Find where the given text appears and provide that cell's center as (X, Y) coordinate. 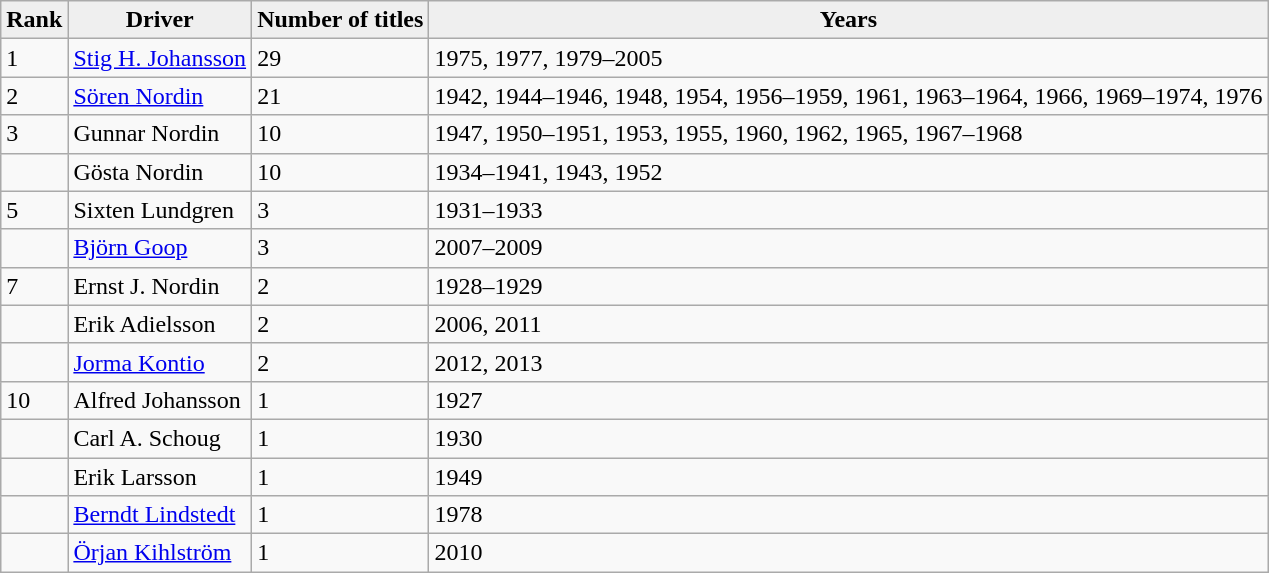
1942, 1944–1946, 1948, 1954, 1956–1959, 1961, 1963–1964, 1966, 1969–1974, 1976 (848, 96)
1930 (848, 438)
Ernst J. Nordin (160, 286)
Berndt Lindstedt (160, 515)
Alfred Johansson (160, 400)
2006, 2011 (848, 324)
1947, 1950–1951, 1953, 1955, 1960, 1962, 1965, 1967–1968 (848, 134)
1949 (848, 477)
Years (848, 20)
Erik Larsson (160, 477)
Erik Adielsson (160, 324)
Driver (160, 20)
Örjan Kihlström (160, 553)
Sixten Lundgren (160, 210)
5 (34, 210)
1978 (848, 515)
Björn Goop (160, 248)
2012, 2013 (848, 362)
21 (340, 96)
1927 (848, 400)
Gösta Nordin (160, 172)
Stig H. Johansson (160, 58)
29 (340, 58)
2007–2009 (848, 248)
1931–1933 (848, 210)
1975, 1977, 1979–2005 (848, 58)
1934–1941, 1943, 1952 (848, 172)
Rank (34, 20)
Number of titles (340, 20)
Carl A. Schoug (160, 438)
2010 (848, 553)
1928–1929 (848, 286)
7 (34, 286)
Sören Nordin (160, 96)
Jorma Kontio (160, 362)
Gunnar Nordin (160, 134)
